Capture the cell that displays the provided text and extract its [x, y] central coordinate. 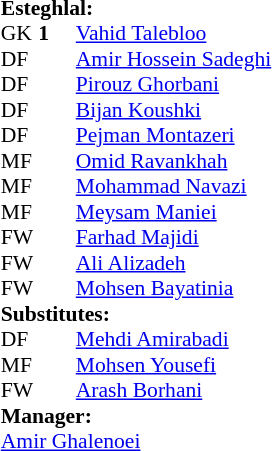
Manager: [136, 416]
Mehdi Amirabadi [174, 339]
Bijan Koushki [174, 110]
Arash Borhani [174, 391]
Amir Hossein Sadeghi [174, 59]
Meysam Maniei [174, 212]
Omid Ravankhah [174, 161]
Vahid Talebloo [174, 33]
Pejman Montazeri [174, 135]
Mohammad Navazi [174, 187]
GK [20, 33]
Ali Alizadeh [174, 263]
Farhad Majidi [174, 237]
Pirouz Ghorbani [174, 85]
Mohsen Bayatinia [174, 289]
Substitutes: [136, 314]
1 [57, 33]
Mohsen Yousefi [174, 365]
